Return (X, Y) of the center of cell containing provided text 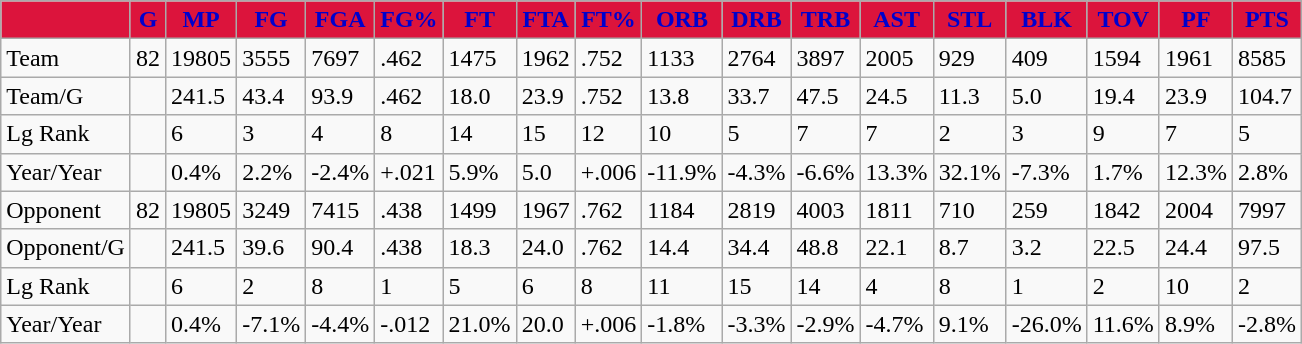
-2.4% (340, 172)
48.8 (826, 248)
2.8% (1266, 172)
93.9 (340, 96)
34.4 (756, 248)
12 (608, 134)
FT% (608, 20)
18.0 (480, 96)
18.3 (480, 248)
1967 (546, 210)
FTA (546, 20)
-26.0% (1046, 324)
-1.8% (682, 324)
Team/G (66, 96)
1499 (480, 210)
7997 (1266, 210)
11.3 (970, 96)
8585 (1266, 58)
3.2 (1046, 248)
-11.9% (682, 172)
8.9% (1196, 324)
-.012 (409, 324)
2.2% (272, 172)
DRB (756, 20)
13.3% (896, 172)
AST (896, 20)
11 (682, 286)
FG (272, 20)
259 (1046, 210)
G (148, 20)
20.0 (546, 324)
39.6 (272, 248)
22.5 (1123, 248)
ORB (682, 20)
-4.7% (896, 324)
FGA (340, 20)
12.3% (1196, 172)
3897 (826, 58)
24.5 (896, 96)
21.0% (480, 324)
2764 (756, 58)
409 (1046, 58)
-4.3% (756, 172)
-2.8% (1266, 324)
FT (480, 20)
STL (970, 20)
FG% (409, 20)
24.0 (546, 248)
710 (970, 210)
1475 (480, 58)
-7.3% (1046, 172)
33.7 (756, 96)
5.9% (480, 172)
8.7 (970, 248)
-2.9% (826, 324)
Opponent/G (66, 248)
32.1% (970, 172)
7415 (340, 210)
47.5 (826, 96)
43.4 (272, 96)
-7.1% (272, 324)
1.7% (1123, 172)
2005 (896, 58)
1961 (1196, 58)
1811 (896, 210)
9 (1123, 134)
4003 (826, 210)
BLK (1046, 20)
1962 (546, 58)
1133 (682, 58)
PF (1196, 20)
1184 (682, 210)
3555 (272, 58)
1842 (1123, 210)
1594 (1123, 58)
Opponent (66, 210)
TRB (826, 20)
22.1 (896, 248)
11.6% (1123, 324)
Team (66, 58)
104.7 (1266, 96)
13.8 (682, 96)
-6.6% (826, 172)
9.1% (970, 324)
2819 (756, 210)
MP (202, 20)
929 (970, 58)
24.4 (1196, 248)
-4.4% (340, 324)
2004 (1196, 210)
PTS (1266, 20)
14.4 (682, 248)
+.021 (409, 172)
97.5 (1266, 248)
19.4 (1123, 96)
7697 (340, 58)
-3.3% (756, 324)
90.4 (340, 248)
3249 (272, 210)
TOV (1123, 20)
